Detect which cell encompasses the target text, then output its (X, Y) center coordinate. 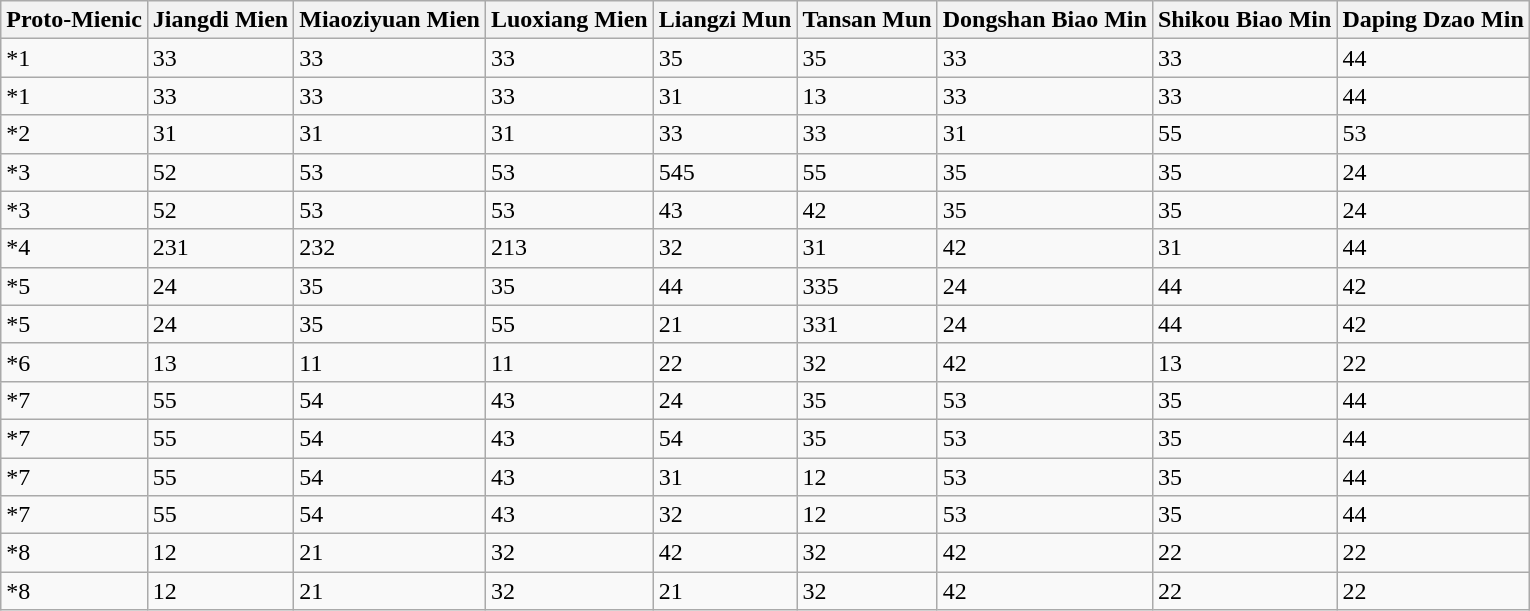
Shikou Biao Min (1244, 20)
Jiangdi Mien (220, 20)
*6 (74, 362)
Proto-Mienic (74, 20)
Miaoziyuan Mien (390, 20)
Tansan Mun (867, 20)
545 (725, 172)
Luoxiang Mien (569, 20)
213 (569, 248)
232 (390, 248)
331 (867, 324)
Liangzi Mun (725, 20)
*4 (74, 248)
Daping Dzao Min (1433, 20)
231 (220, 248)
*2 (74, 134)
Dongshan Biao Min (1044, 20)
335 (867, 286)
